Capture the cell that displays the provided text and extract its [X, Y] central coordinate. 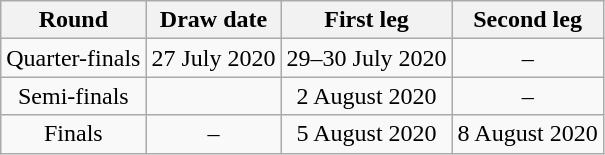
29–30 July 2020 [366, 58]
5 August 2020 [366, 134]
2 August 2020 [366, 96]
Semi-finals [74, 96]
8 August 2020 [528, 134]
Finals [74, 134]
Round [74, 20]
Quarter-finals [74, 58]
Draw date [214, 20]
27 July 2020 [214, 58]
First leg [366, 20]
Second leg [528, 20]
